Identify which cell holds the provided text, then report its [x, y] central coordinate. 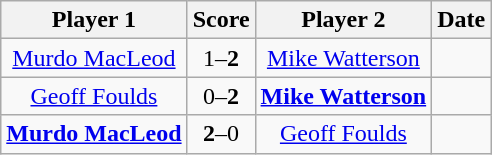
2–0 [221, 134]
0–2 [221, 96]
Player 2 [344, 20]
Player 1 [94, 20]
Score [221, 20]
Date [462, 20]
1–2 [221, 58]
